Identify which cell holds the provided text, then report its [X, Y] central coordinate. 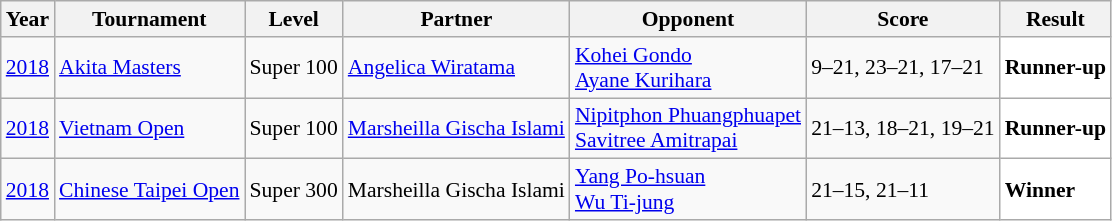
Nipitphon Phuangphuapet Savitree Amitrapai [688, 128]
21–15, 21–11 [903, 190]
Chinese Taipei Open [149, 190]
Super 300 [293, 190]
Tournament [149, 19]
Angelica Wiratama [456, 68]
Vietnam Open [149, 128]
Winner [1056, 190]
Level [293, 19]
Partner [456, 19]
Year [28, 19]
Yang Po-hsuan Wu Ti-jung [688, 190]
9–21, 23–21, 17–21 [903, 68]
Akita Masters [149, 68]
Kohei Gondo Ayane Kurihara [688, 68]
21–13, 18–21, 19–21 [903, 128]
Result [1056, 19]
Opponent [688, 19]
Score [903, 19]
